Find where the given text appears and provide that cell's center as (x, y) coordinate. 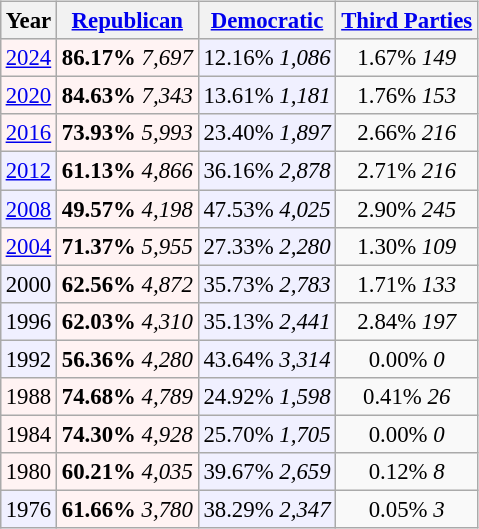
Third Parties (407, 21)
73.93% 5,993 (128, 133)
2024 (28, 58)
61.13% 4,866 (128, 171)
35.73% 2,783 (267, 284)
38.29% 2,347 (267, 509)
62.03% 4,310 (128, 321)
74.68% 4,789 (128, 396)
1976 (28, 509)
0.12% 8 (407, 472)
Year (28, 21)
39.67% 2,659 (267, 472)
47.53% 4,025 (267, 209)
2.90% 245 (407, 209)
61.66% 3,780 (128, 509)
12.16% 1,086 (267, 58)
2012 (28, 171)
1980 (28, 472)
49.57% 4,198 (128, 209)
71.37% 5,955 (128, 246)
13.61% 1,181 (267, 96)
24.92% 1,598 (267, 396)
86.17% 7,697 (128, 58)
74.30% 4,928 (128, 434)
Democratic (267, 21)
1.30% 109 (407, 246)
1.76% 153 (407, 96)
1988 (28, 396)
0.41% 26 (407, 396)
1.67% 149 (407, 58)
60.21% 4,035 (128, 472)
2016 (28, 133)
0.05% 3 (407, 509)
Republican (128, 21)
56.36% 4,280 (128, 359)
1984 (28, 434)
2020 (28, 96)
43.64% 3,314 (267, 359)
1.71% 133 (407, 284)
84.63% 7,343 (128, 96)
25.70% 1,705 (267, 434)
2.66% 216 (407, 133)
27.33% 2,280 (267, 246)
1996 (28, 321)
2.71% 216 (407, 171)
36.16% 2,878 (267, 171)
23.40% 1,897 (267, 133)
35.13% 2,441 (267, 321)
2004 (28, 246)
2008 (28, 209)
2000 (28, 284)
2.84% 197 (407, 321)
62.56% 4,872 (128, 284)
1992 (28, 359)
